Scan for the cell matching the given text and deliver its [X, Y] coordinate at center. 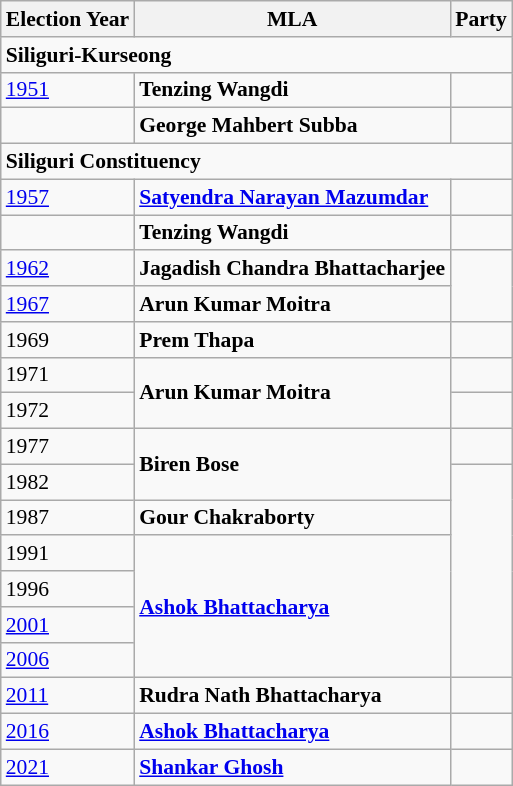
1972 [68, 411]
Prem Thapa [292, 340]
George Mahbert Subba [292, 126]
1957 [68, 197]
1982 [68, 482]
Party [481, 19]
2021 [68, 767]
1971 [68, 375]
2011 [68, 696]
1991 [68, 554]
2001 [68, 625]
1962 [68, 269]
Rudra Nath Bhattacharya [292, 696]
Shankar Ghosh [292, 767]
Gour Chakraborty [292, 518]
2016 [68, 732]
Siliguri-Kurseong [256, 55]
Siliguri Constituency [256, 162]
Biren Bose [292, 464]
Election Year [68, 19]
1951 [68, 90]
Satyendra Narayan Mazumdar [292, 197]
1969 [68, 340]
1987 [68, 518]
2006 [68, 660]
1996 [68, 589]
MLA [292, 19]
Jagadish Chandra Bhattacharjee [292, 269]
1977 [68, 447]
1967 [68, 304]
